Pinpoint the cell where the given text exists, returning its (X, Y) midpoint coordinate. 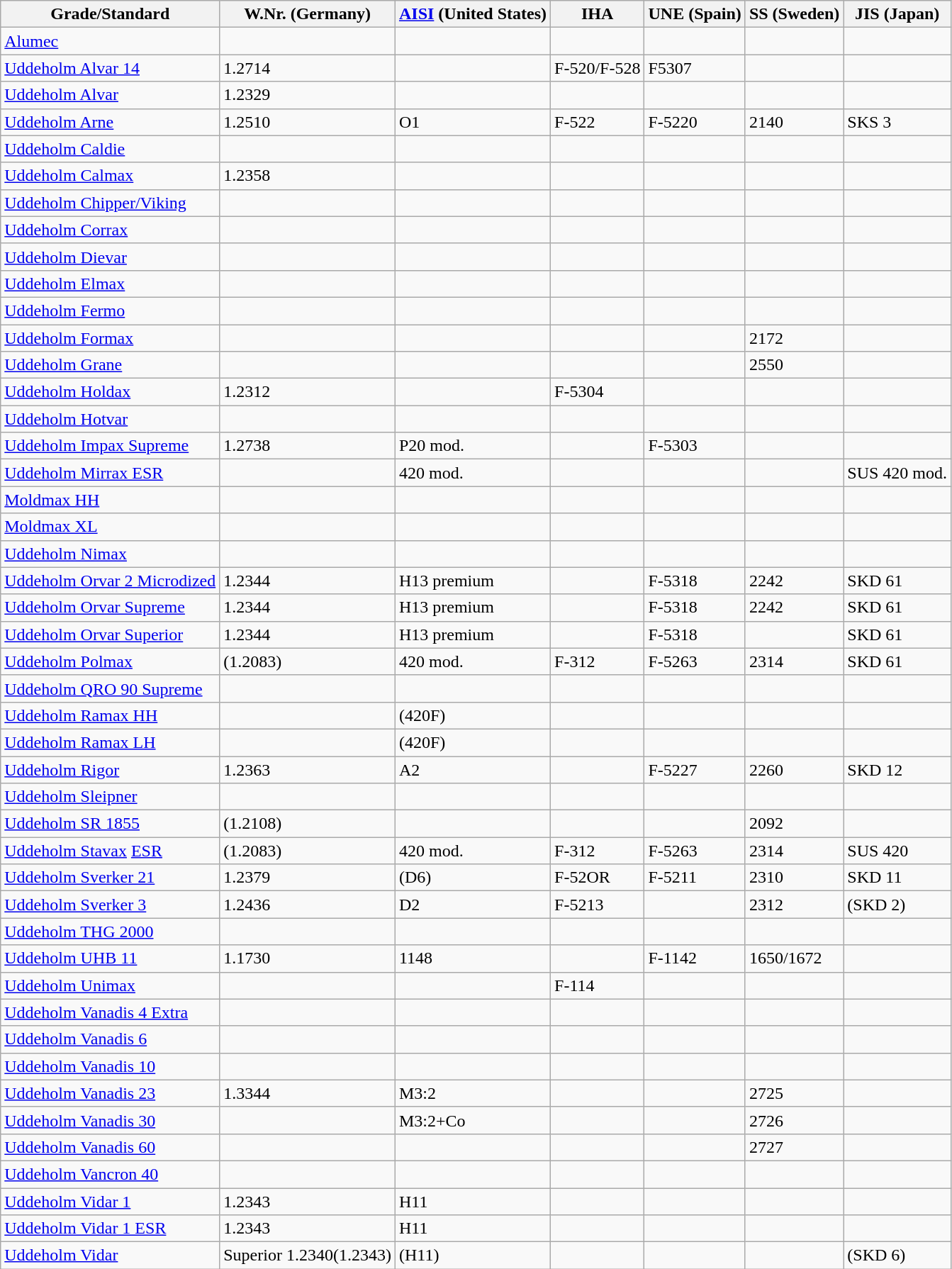
Uddeholm Sverker 3 (111, 905)
M3:2+Co (472, 1120)
2092 (794, 824)
SUS 420 mod. (897, 473)
D2 (472, 905)
1.2379 (308, 878)
F-520/F-528 (598, 68)
2550 (794, 365)
Uddeholm Vidar (111, 1256)
1.1730 (308, 958)
Uddeholm Ramax LH (111, 742)
Uddeholm Vanadis 6 (111, 1039)
UNE (Spain) (695, 14)
2172 (794, 338)
IHA (598, 14)
2727 (794, 1147)
Uddeholm Stavax ESR (111, 851)
Alumec (111, 41)
1.2510 (308, 122)
SKS 3 (897, 122)
1.2358 (308, 176)
Uddeholm Grane (111, 365)
Uddeholm Formax (111, 338)
F-5211 (695, 878)
Uddeholm Vidar 1 ESR (111, 1229)
Uddeholm Sverker 21 (111, 878)
SKD 11 (897, 878)
2310 (794, 878)
1.2436 (308, 905)
1.2363 (308, 769)
Uddeholm Dievar (111, 257)
Uddeholm Calmax (111, 176)
Uddeholm Ramax HH (111, 715)
2312 (794, 905)
Uddeholm Caldie (111, 149)
JIS (Japan) (897, 14)
Uddeholm Vidar 1 (111, 1202)
SUS 420 (897, 851)
F-5220 (695, 122)
F5307 (695, 68)
1.2714 (308, 68)
Uddeholm THG 2000 (111, 932)
Uddeholm Vanadis 23 (111, 1093)
Uddeholm Vanadis 60 (111, 1147)
F-52OR (598, 878)
Moldmax XL (111, 527)
A2 (472, 769)
Uddeholm Arne (111, 122)
Uddeholm QRO 90 Supreme (111, 688)
2725 (794, 1093)
Uddeholm Rigor (111, 769)
1148 (472, 958)
Superior 1.2340(1.2343) (308, 1256)
SKD 12 (897, 769)
Uddeholm UHB 11 (111, 958)
Uddeholm Sleipner (111, 797)
Uddeholm Unimax (111, 985)
2260 (794, 769)
Uddeholm Nimax (111, 554)
1.2312 (308, 392)
Uddeholm Vanadis 30 (111, 1120)
M3:2 (472, 1093)
F-5227 (695, 769)
Grade/Standard (111, 14)
Uddeholm Impax Supreme (111, 446)
O1 (472, 122)
W.Nr. (Germany) (308, 14)
Uddeholm Fermo (111, 311)
Uddeholm Alvar (111, 95)
Uddeholm Holdax (111, 392)
2140 (794, 122)
(D6) (472, 878)
Uddeholm Hotvar (111, 419)
Uddeholm Elmax (111, 284)
Uddeholm Orvar Superior (111, 634)
Uddeholm Polmax (111, 661)
Moldmax HH (111, 500)
P20 mod. (472, 446)
Uddeholm Orvar Supreme (111, 608)
(SKD 6) (897, 1256)
F-1142 (695, 958)
Uddeholm Chipper/Viking (111, 203)
F-5304 (598, 392)
F-5303 (695, 446)
(SKD 2) (897, 905)
F-5213 (598, 905)
F-522 (598, 122)
1650/1672 (794, 958)
Uddeholm Corrax (111, 230)
AISI (United States) (472, 14)
Uddeholm Mirrax ESR (111, 473)
Uddeholm SR 1855 (111, 824)
Uddeholm Vanadis 4 Extra (111, 1012)
1.3344 (308, 1093)
SS (Sweden) (794, 14)
Uddeholm Alvar 14 (111, 68)
1.2738 (308, 446)
(1.2108) (308, 824)
2726 (794, 1120)
Uddeholm Orvar 2 Microdized (111, 581)
Uddeholm Vancron 40 (111, 1174)
Uddeholm Vanadis 10 (111, 1066)
F-114 (598, 985)
1.2329 (308, 95)
(H11) (472, 1256)
